Pinpoint the cell where the given text exists, returning its [x, y] midpoint coordinate. 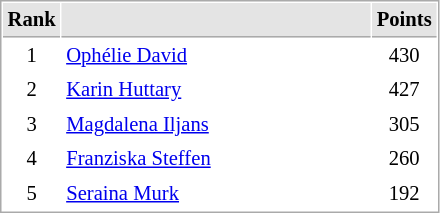
305 [404, 124]
4 [32, 158]
Franziska Steffen [216, 158]
Rank [32, 20]
Karin Huttary [216, 90]
1 [32, 56]
430 [404, 56]
5 [32, 194]
Ophélie David [216, 56]
Points [404, 20]
3 [32, 124]
427 [404, 90]
2 [32, 90]
192 [404, 194]
260 [404, 158]
Seraina Murk [216, 194]
Magdalena Iljans [216, 124]
